Locate the cell with the specified text and output its (x, y) center coordinate. 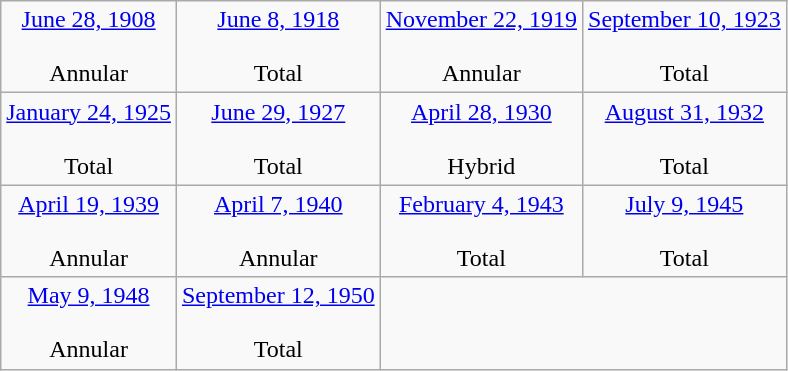
April 19, 1939Annular (89, 231)
June 8, 1918Total (278, 47)
January 24, 1925Total (89, 139)
February 4, 1943Total (481, 231)
April 28, 1930Hybrid (481, 139)
July 9, 1945Total (685, 231)
August 31, 1932Total (685, 139)
May 9, 1948Annular (89, 323)
June 28, 1908Annular (89, 47)
June 29, 1927Total (278, 139)
September 10, 1923Total (685, 47)
September 12, 1950Total (278, 323)
April 7, 1940Annular (278, 231)
November 22, 1919Annular (481, 47)
